Detect which cell encompasses the target text, then output its [x, y] center coordinate. 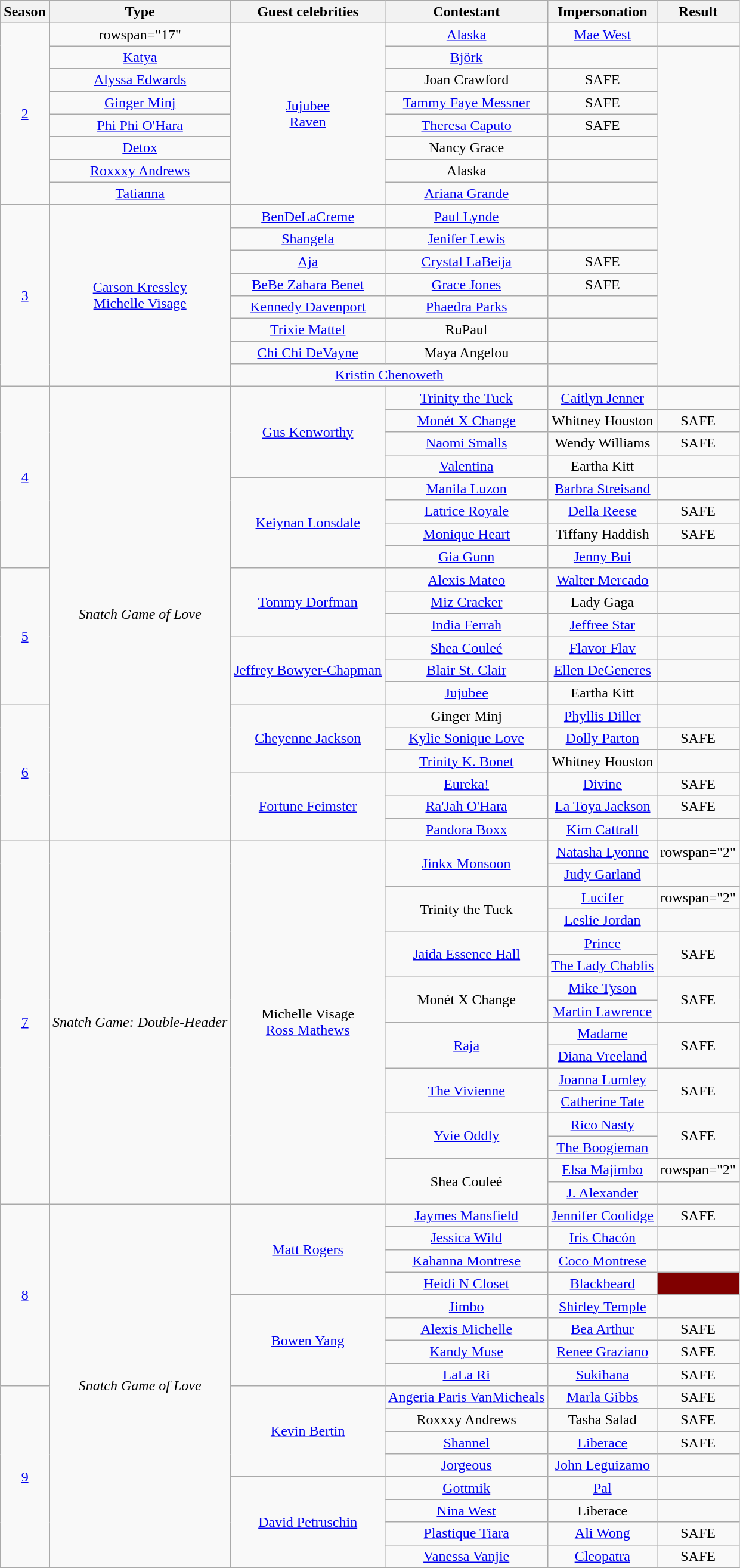
Kim Cattrall [602, 829]
Grace Jones [466, 285]
Gus Kenworthy [308, 432]
Sukihana [602, 1374]
Björk [466, 57]
The Vivienne [466, 1091]
Manila Luzon [466, 489]
9 [25, 1477]
Detox [140, 148]
Kandy Muse [466, 1351]
Plastique Tiara [466, 1533]
Kristin Chenoweth [389, 375]
Kahanna Montrese [466, 1261]
BeBe Zahara Benet [308, 285]
Naomi Smalls [466, 443]
JujubeeRaven [308, 114]
Cleopatra [602, 1556]
Latrice Royale [466, 511]
Eureka! [466, 784]
Leslie Jordan [602, 920]
Barbra Streisand [602, 489]
Phi Phi O'Hara [140, 125]
Tiffany Haddish [602, 534]
Judy Garland [602, 875]
7 [25, 1023]
Jenifer Lewis [466, 239]
Lady Gaga [602, 602]
Marla Gibbs [602, 1397]
Shannel [466, 1443]
Snatch Game: Double-Header [140, 1023]
Joanna Lumley [602, 1079]
Blackbeard [602, 1283]
Carson KressleyMichelle Visage [140, 295]
J. Alexander [602, 1193]
Katya [140, 57]
Ariana Grande [466, 193]
Miz Cracker [466, 602]
Maya Angelou [466, 353]
Nina West [466, 1511]
Pandora Boxx [466, 829]
Jujubee [466, 693]
Chi Chi DeVayne [308, 353]
3 [25, 295]
Raja [466, 1045]
Iris Chacón [602, 1238]
Gia Gunn [466, 557]
Jaymes Mansfield [466, 1215]
Trixie Mattel [308, 330]
Jennifer Coolidge [602, 1215]
4 [25, 477]
2 [25, 114]
Ra'Jah O'Hara [466, 807]
Pal [602, 1488]
The Boogieman [602, 1147]
Flavor Flav [602, 647]
Phyllis Diller [602, 716]
Fortune Feimster [308, 807]
Shangela [308, 239]
Angeria Paris VanMicheals [466, 1397]
RuPaul [466, 330]
Blair St. Clair [466, 671]
Valentina [466, 466]
Alexis Mateo [466, 579]
Jessica Wild [466, 1238]
Trinity K. Bonet [466, 761]
Coco Montrese [602, 1261]
La Toya Jackson [602, 807]
Jimbo [466, 1306]
Matt Rogers [308, 1249]
Contestant [466, 12]
Phaedra Parks [466, 307]
Alyssa Edwards [140, 80]
Jeffree Star [602, 625]
Della Reese [602, 511]
Season [25, 12]
Caitlyn Jenner [602, 398]
Kylie Sonique Love [466, 739]
Ali Wong [602, 1533]
Theresa Caputo [466, 125]
Nancy Grace [466, 148]
Tammy Faye Messner [466, 103]
Joan Crawford [466, 80]
Mike Tyson [602, 988]
Rico Nasty [602, 1125]
Cheyenne Jackson [308, 739]
rowspan="17" [140, 35]
Madame [602, 1034]
Yvie Oddly [466, 1136]
Wendy Williams [602, 443]
Monique Heart [466, 534]
The Lady Chablis [602, 965]
Elsa Majimbo [602, 1170]
Catherine Tate [602, 1102]
Vanessa Vanjie [466, 1556]
Dolly Parton [602, 739]
Guest celebrities [308, 12]
Tommy Dorfman [308, 602]
Martin Lawrence [602, 1011]
Result [698, 12]
Lucifer [602, 897]
Aja [308, 261]
Michelle VisageRoss Mathews [308, 1023]
Jorgeous [466, 1465]
John Leguizamo [602, 1465]
Tasha Salad [602, 1420]
Tatianna [140, 193]
5 [25, 636]
BenDeLaCreme [308, 216]
Gottmik [466, 1488]
Mae West [602, 35]
Renee Graziano [602, 1351]
Keiynan Lonsdale [308, 523]
8 [25, 1295]
Kevin Bertin [308, 1431]
India Ferrah [466, 625]
Paul Lynde [466, 216]
Bea Arthur [602, 1329]
Kennedy Davenport [308, 307]
Jaida Essence Hall [466, 954]
Ellen DeGeneres [602, 671]
6 [25, 773]
Walter Mercado [602, 579]
Crystal LaBeija [466, 261]
Divine [602, 784]
Jeffrey Bowyer-Chapman [308, 670]
Shirley Temple [602, 1306]
Impersonation [602, 12]
Natasha Lyonne [602, 852]
Jenny Bui [602, 557]
Jinkx Monsoon [466, 863]
David Petruschin [308, 1522]
Alexis Michelle [466, 1329]
Heidi N Closet [466, 1283]
Diana Vreeland [602, 1057]
Prince [602, 943]
LaLa Ri [466, 1374]
Type [140, 12]
Bowen Yang [308, 1340]
